Extract the [X, Y] coordinate from the center of the cell holding the provided text.  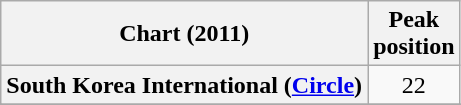
22 [414, 85]
South Korea International (Circle) [184, 85]
Peakposition [414, 34]
Chart (2011) [184, 34]
